Return the [x, y] coordinate for the center point of the cell that contains the specified text.  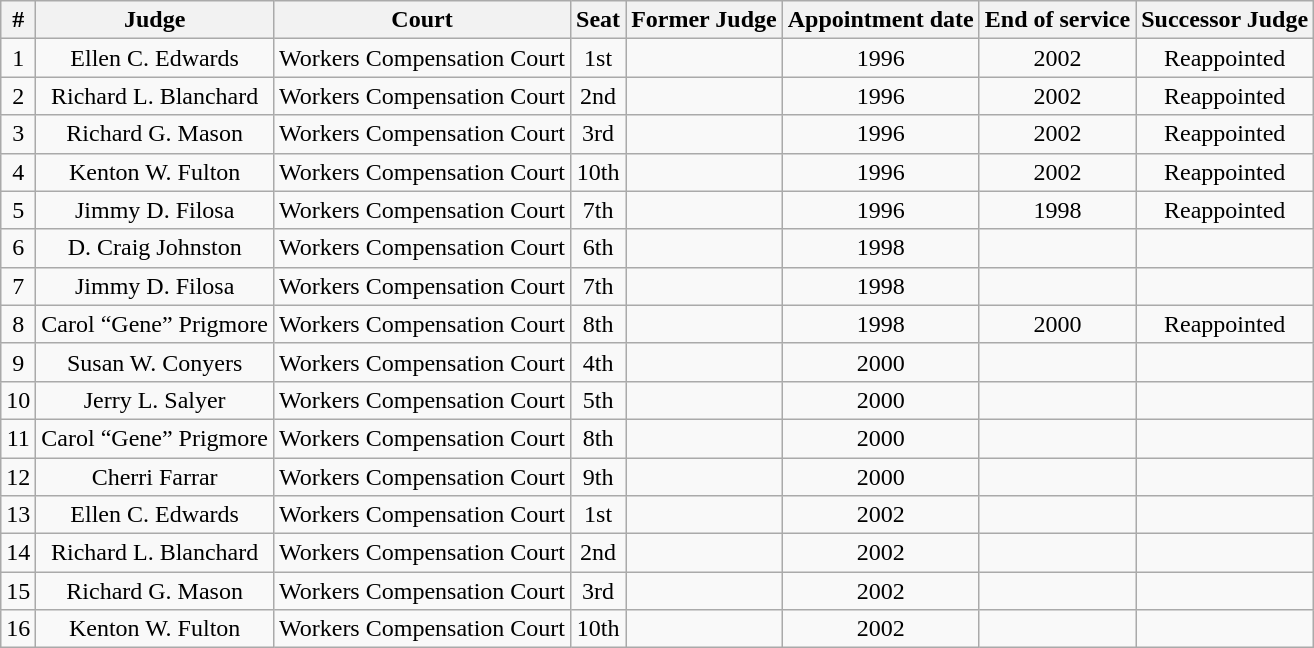
Appointment date [880, 20]
3 [18, 134]
4th [598, 362]
1 [18, 58]
D. Craig Johnston [155, 248]
Successor Judge [1225, 20]
Cherri Farrar [155, 477]
12 [18, 477]
2 [18, 96]
9 [18, 362]
Former Judge [704, 20]
7 [18, 286]
Seat [598, 20]
5 [18, 210]
8 [18, 324]
Susan W. Conyers [155, 362]
Court [422, 20]
9th [598, 477]
# [18, 20]
5th [598, 400]
End of service [1057, 20]
14 [18, 553]
13 [18, 515]
6th [598, 248]
15 [18, 591]
10 [18, 400]
4 [18, 172]
Jerry L. Salyer [155, 400]
Judge [155, 20]
16 [18, 629]
6 [18, 248]
11 [18, 438]
